Capture the cell that displays the provided text and extract its (X, Y) central coordinate. 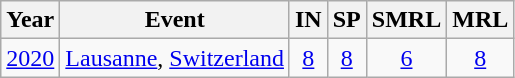
Event (175, 20)
MRL (480, 20)
2020 (30, 58)
SP (346, 20)
Year (30, 20)
SMRL (406, 20)
Lausanne, Switzerland (175, 58)
6 (406, 58)
IN (308, 20)
